Return [x, y] of the center of cell containing provided text 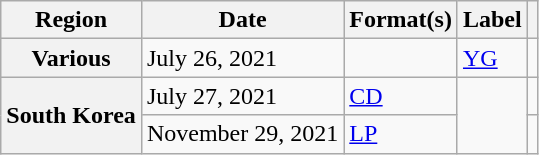
Label [492, 20]
July 27, 2021 [242, 96]
YG [492, 58]
LP [401, 134]
July 26, 2021 [242, 58]
CD [401, 96]
November 29, 2021 [242, 134]
Format(s) [401, 20]
Date [242, 20]
Various [72, 58]
Region [72, 20]
South Korea [72, 115]
